Detect which cell encompasses the target text, then output its [X, Y] center coordinate. 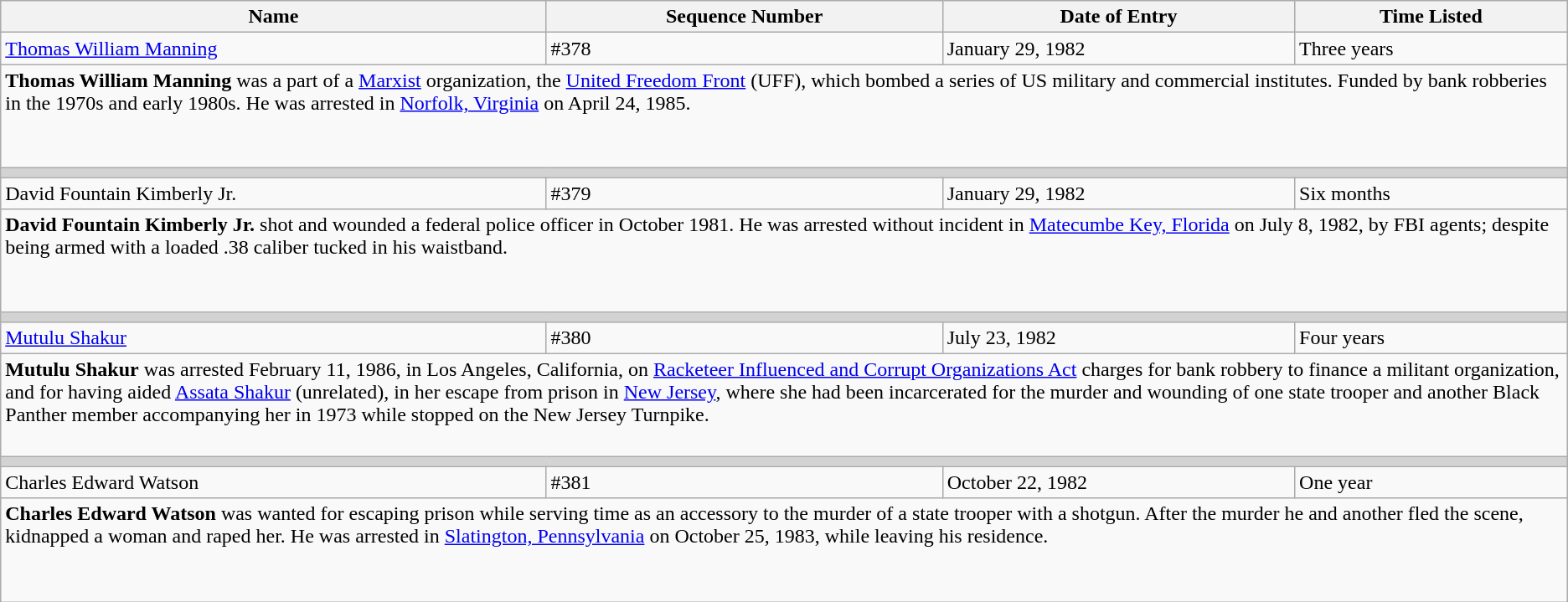
#380 [744, 337]
Charles Edward Watson [273, 482]
David Fountain Kimberly Jr. [273, 193]
Six months [1431, 193]
Time Listed [1431, 17]
Mutulu Shakur [273, 337]
Sequence Number [744, 17]
July 23, 1982 [1118, 337]
October 22, 1982 [1118, 482]
Thomas William Manning [273, 49]
Date of Entry [1118, 17]
Three years [1431, 49]
#381 [744, 482]
One year [1431, 482]
#379 [744, 193]
Four years [1431, 337]
Name [273, 17]
#378 [744, 49]
